Find where the given text appears and provide that cell's center as [x, y] coordinate. 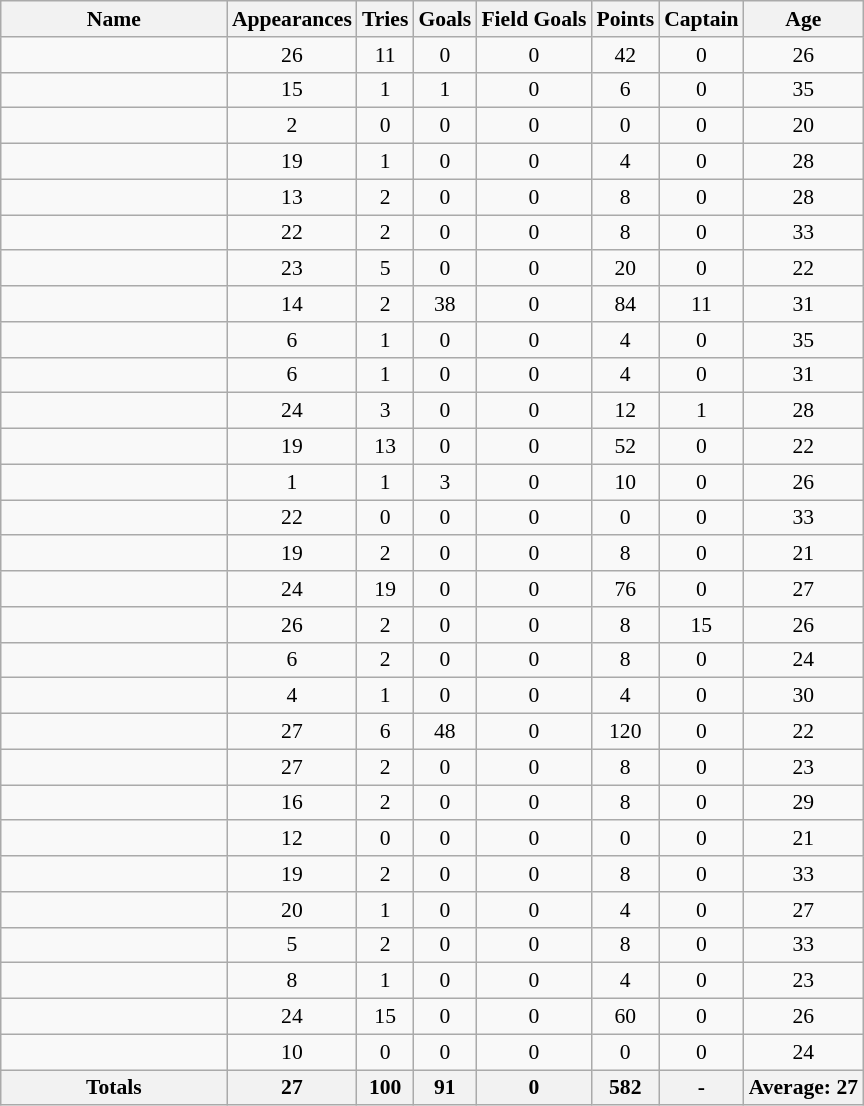
Totals [114, 1088]
76 [625, 589]
38 [444, 304]
42 [625, 55]
100 [385, 1088]
Age [804, 19]
14 [292, 304]
Name [114, 19]
91 [444, 1088]
Field Goals [534, 19]
30 [804, 696]
- [702, 1088]
29 [804, 803]
48 [444, 732]
84 [625, 304]
Appearances [292, 19]
582 [625, 1088]
Average: 27 [804, 1088]
52 [625, 447]
120 [625, 732]
Goals [444, 19]
Captain [702, 19]
Points [625, 19]
16 [292, 803]
60 [625, 1017]
Tries [385, 19]
